Locate the cell with the specified text and output its [X, Y] center coordinate. 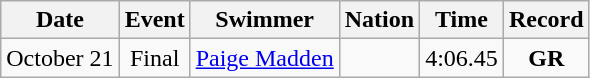
Nation [379, 20]
4:06.45 [462, 58]
October 21 [60, 58]
Swimmer [264, 20]
GR [546, 58]
Final [154, 58]
Paige Madden [264, 58]
Record [546, 20]
Date [60, 20]
Time [462, 20]
Event [154, 20]
